Pinpoint the cell where the given text exists, returning its (x, y) midpoint coordinate. 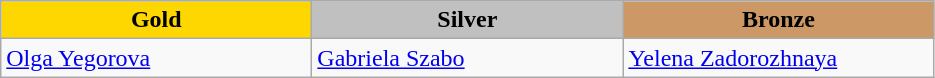
Yelena Zadorozhnaya (778, 58)
Bronze (778, 20)
Olga Yegorova (156, 58)
Silver (468, 20)
Gabriela Szabo (468, 58)
Gold (156, 20)
